From the cell containing the given text, extract its center point as [X, Y] coordinate. 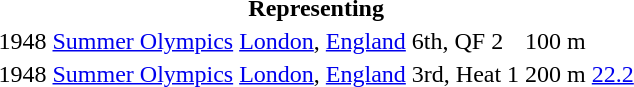
6th, QF 2 [465, 41]
Summer Olympics [143, 41]
London, England [323, 41]
100 m [556, 41]
